Capture the cell that displays the provided text and extract its [x, y] central coordinate. 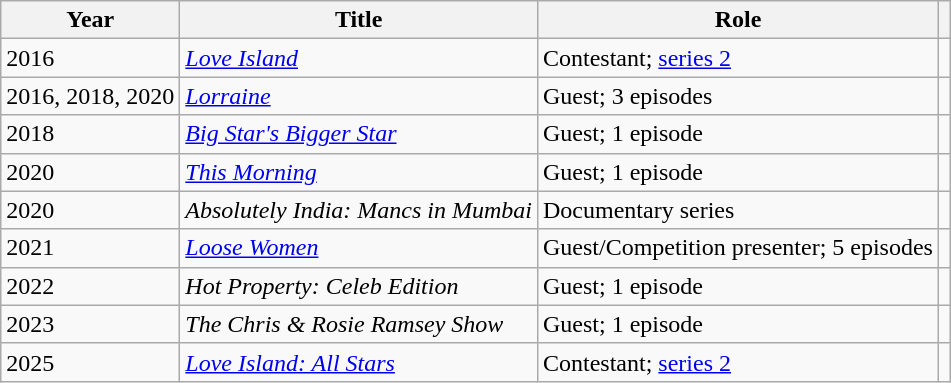
This Morning [359, 172]
2022 [90, 286]
Absolutely India: Mancs in Mumbai [359, 210]
Guest; 3 episodes [738, 96]
Loose Women [359, 248]
The Chris & Rosie Ramsey Show [359, 324]
2025 [90, 362]
Love Island: All Stars [359, 362]
Lorraine [359, 96]
Love Island [359, 58]
Year [90, 20]
Role [738, 20]
2016 [90, 58]
2016, 2018, 2020 [90, 96]
Big Star's Bigger Star [359, 134]
2018 [90, 134]
Documentary series [738, 210]
Guest/Competition presenter; 5 episodes [738, 248]
Title [359, 20]
Hot Property: Celeb Edition [359, 286]
2023 [90, 324]
2021 [90, 248]
